Find where the given text appears and provide that cell's center as (X, Y) coordinate. 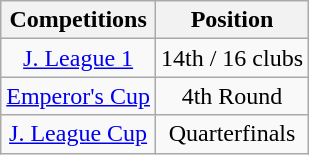
Position (232, 20)
Quarterfinals (232, 134)
J. League 1 (78, 58)
Competitions (78, 20)
Emperor's Cup (78, 96)
14th / 16 clubs (232, 58)
4th Round (232, 96)
J. League Cup (78, 134)
